Extract the [X, Y] coordinate from the center of the cell holding the provided text.  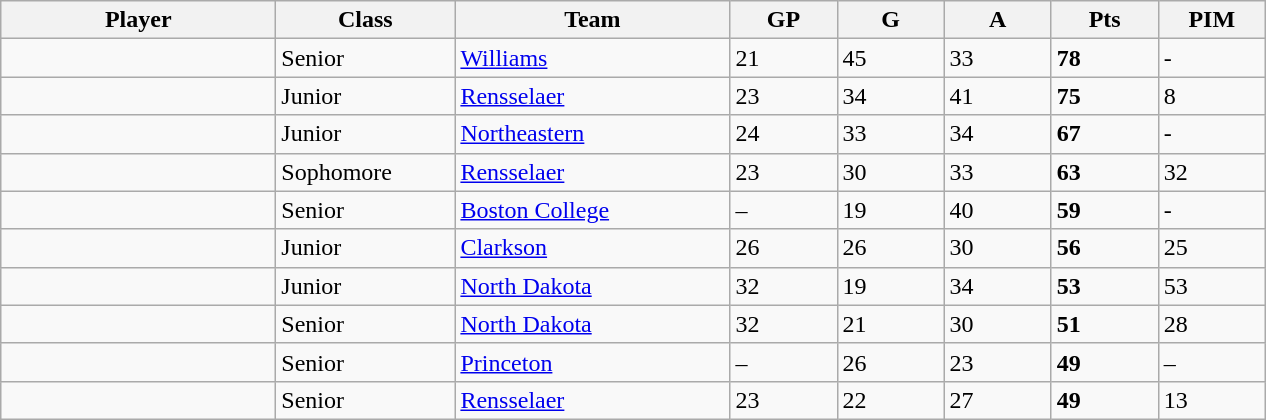
8 [1212, 96]
28 [1212, 324]
Clarkson [592, 248]
13 [1212, 400]
51 [1104, 324]
Class [366, 20]
24 [784, 134]
Northeastern [592, 134]
22 [890, 400]
A [998, 20]
G [890, 20]
27 [998, 400]
67 [1104, 134]
PIM [1212, 20]
45 [890, 58]
56 [1104, 248]
Boston College [592, 210]
Princeton [592, 362]
Pts [1104, 20]
Williams [592, 58]
Team [592, 20]
Sophomore [366, 172]
63 [1104, 172]
78 [1104, 58]
41 [998, 96]
59 [1104, 210]
75 [1104, 96]
Player [138, 20]
GP [784, 20]
40 [998, 210]
25 [1212, 248]
